Return the (X, Y) coordinate for the center point of the cell that contains the specified text.  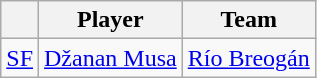
SF (20, 58)
Player (111, 20)
Team (248, 20)
Džanan Musa (111, 58)
Río Breogán (248, 58)
